Detect which cell encompasses the target text, then output its [x, y] center coordinate. 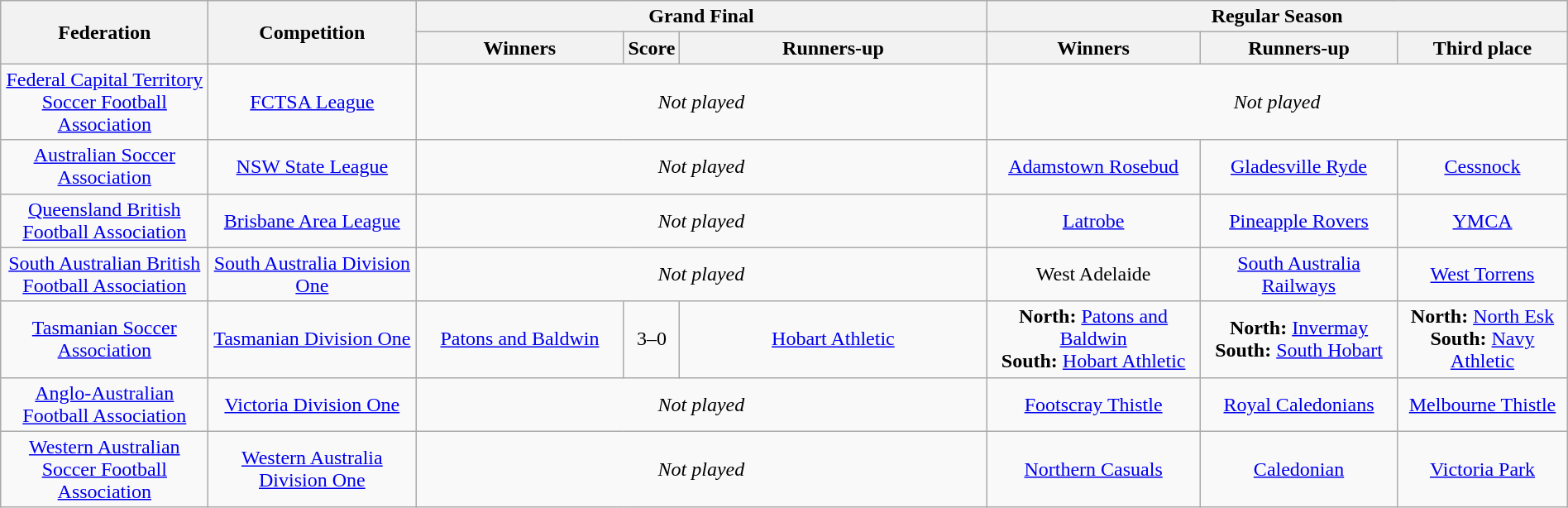
West Torrens [1483, 275]
Western Australian Soccer Football Association [104, 469]
Regular Season [1277, 17]
Grand Final [701, 17]
Patons and Baldwin [519, 339]
Victoria Park [1483, 469]
Caledonian [1298, 469]
Melbourne Thistle [1483, 404]
Hobart Athletic [834, 339]
Third place [1483, 48]
Federation [104, 32]
Royal Caledonians [1298, 404]
Federal Capital Territory Soccer Football Association [104, 102]
Latrobe [1093, 220]
Western Australia Division One [313, 469]
North: Patons and BaldwinSouth: Hobart Athletic [1093, 339]
Pineapple Rovers [1298, 220]
South Australian British Football Association [104, 275]
North: North EskSouth: Navy Athletic [1483, 339]
Adamstown Rosebud [1093, 167]
Tasmanian Soccer Association [104, 339]
Brisbane Area League [313, 220]
Anglo-Australian Football Association [104, 404]
West Adelaide [1093, 275]
FCTSA League [313, 102]
Gladesville Ryde [1298, 167]
Northern Casuals [1093, 469]
YMCA [1483, 220]
Victoria Division One [313, 404]
North: InvermaySouth: South Hobart [1298, 339]
Footscray Thistle [1093, 404]
Cessnock [1483, 167]
South Australia Division One [313, 275]
NSW State League [313, 167]
Queensland British Football Association [104, 220]
Competition [313, 32]
Score [652, 48]
Australian Soccer Association [104, 167]
3–0 [652, 339]
South Australia Railways [1298, 275]
Tasmanian Division One [313, 339]
